Capture the cell that displays the provided text and extract its (x, y) central coordinate. 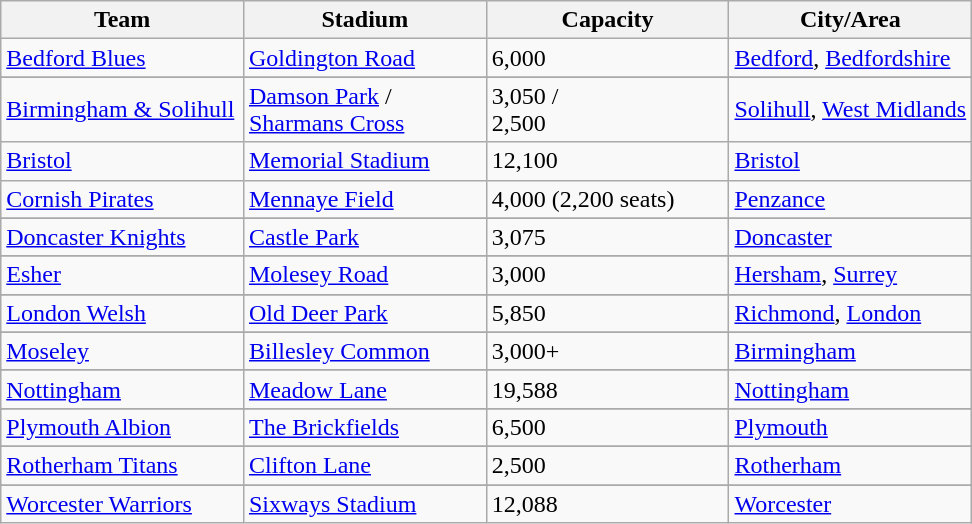
6,500 (608, 427)
Goldington Road (364, 58)
12,100 (608, 161)
3,000+ (608, 351)
Bedford, Bedfordshire (850, 58)
Memorial Stadium (364, 161)
Rotherham Titans (122, 465)
6,000 (608, 58)
Meadow Lane (364, 389)
4,000 (2,200 seats) (608, 199)
Richmond, London (850, 313)
Doncaster Knights (122, 237)
Team (122, 20)
Worcester Warriors (122, 503)
3,050 /2,500 (608, 110)
Cornish Pirates (122, 199)
Bedford Blues (122, 58)
Castle Park (364, 237)
Plymouth Albion (122, 427)
Clifton Lane (364, 465)
3,000 (608, 275)
Esher (122, 275)
Solihull, West Midlands (850, 110)
Birmingham & Solihull (122, 110)
Plymouth (850, 427)
Hersham, Surrey (850, 275)
12,088 (608, 503)
London Welsh (122, 313)
Birmingham (850, 351)
Mennaye Field (364, 199)
3,075 (608, 237)
Molesey Road (364, 275)
Moseley (122, 351)
5,850 (608, 313)
Old Deer Park (364, 313)
Rotherham (850, 465)
Stadium (364, 20)
Capacity (608, 20)
2,500 (608, 465)
Penzance (850, 199)
19,588 (608, 389)
Worcester (850, 503)
Billesley Common (364, 351)
City/Area (850, 20)
Doncaster (850, 237)
Sixways Stadium (364, 503)
The Brickfields (364, 427)
Damson Park /Sharmans Cross (364, 110)
